Find where the given text appears and provide that cell's center as [x, y] coordinate. 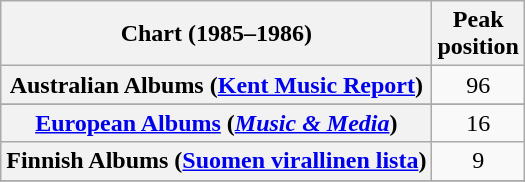
Australian Albums (Kent Music Report) [216, 85]
Finnish Albums (Suomen virallinen lista) [216, 161]
Chart (1985–1986) [216, 34]
96 [478, 85]
Peakposition [478, 34]
9 [478, 161]
16 [478, 123]
European Albums (Music & Media) [216, 123]
